Identify which cell holds the provided text, then report its (x, y) central coordinate. 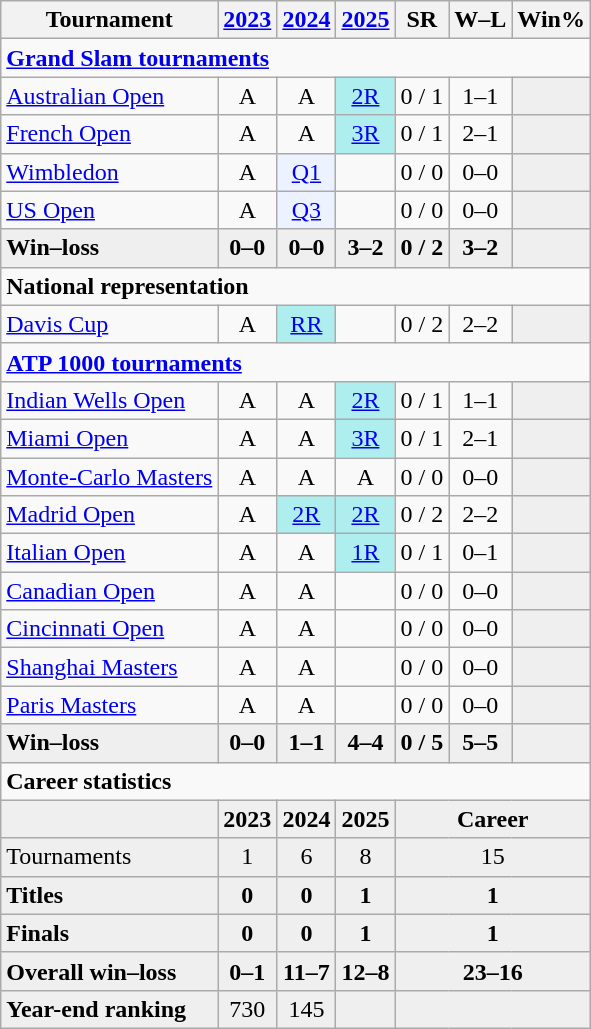
0 / 5 (422, 743)
RR (306, 324)
Grand Slam tournaments (296, 58)
23–16 (492, 971)
Overall win–loss (110, 971)
Tournaments (110, 857)
Career statistics (296, 781)
Australian Open (110, 96)
Madrid Open (110, 515)
French Open (110, 134)
Tournament (110, 20)
Win% (552, 20)
6 (306, 857)
4–4 (366, 743)
Cincinnati Open (110, 629)
11–7 (306, 971)
Monte-Carlo Masters (110, 477)
Year-end ranking (110, 1009)
Paris Masters (110, 705)
SR (422, 20)
Career (492, 819)
730 (248, 1009)
Miami Open (110, 438)
15 (492, 857)
Shanghai Masters (110, 667)
ATP 1000 tournaments (296, 362)
Davis Cup (110, 324)
Canadian Open (110, 591)
Q1 (306, 172)
1R (366, 553)
US Open (110, 210)
Italian Open (110, 553)
Finals (110, 933)
8 (366, 857)
Q3 (306, 210)
W–L (480, 20)
5–5 (480, 743)
Titles (110, 895)
12–8 (366, 971)
Wimbledon (110, 172)
Indian Wells Open (110, 400)
145 (306, 1009)
National representation (296, 286)
